Capture the cell that displays the provided text and extract its [x, y] central coordinate. 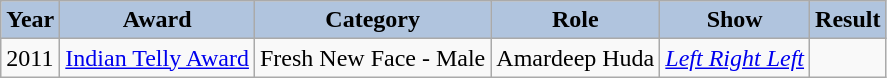
Category [372, 20]
Fresh New Face - Male [372, 58]
Amardeep Huda [576, 58]
Year [30, 20]
Award [158, 20]
Show [735, 20]
2011 [30, 58]
Left Right Left [735, 58]
Result [848, 20]
Indian Telly Award [158, 58]
Role [576, 20]
